Return (X, Y) of the center of cell containing provided text 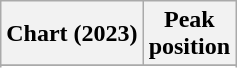
Chart (2023) (72, 34)
Peakposition (189, 34)
